Scan for the cell matching the given text and deliver its [X, Y] coordinate at center. 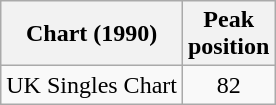
82 [228, 85]
UK Singles Chart [92, 85]
Chart (1990) [92, 34]
Peakposition [228, 34]
